Detect which cell encompasses the target text, then output its [X, Y] center coordinate. 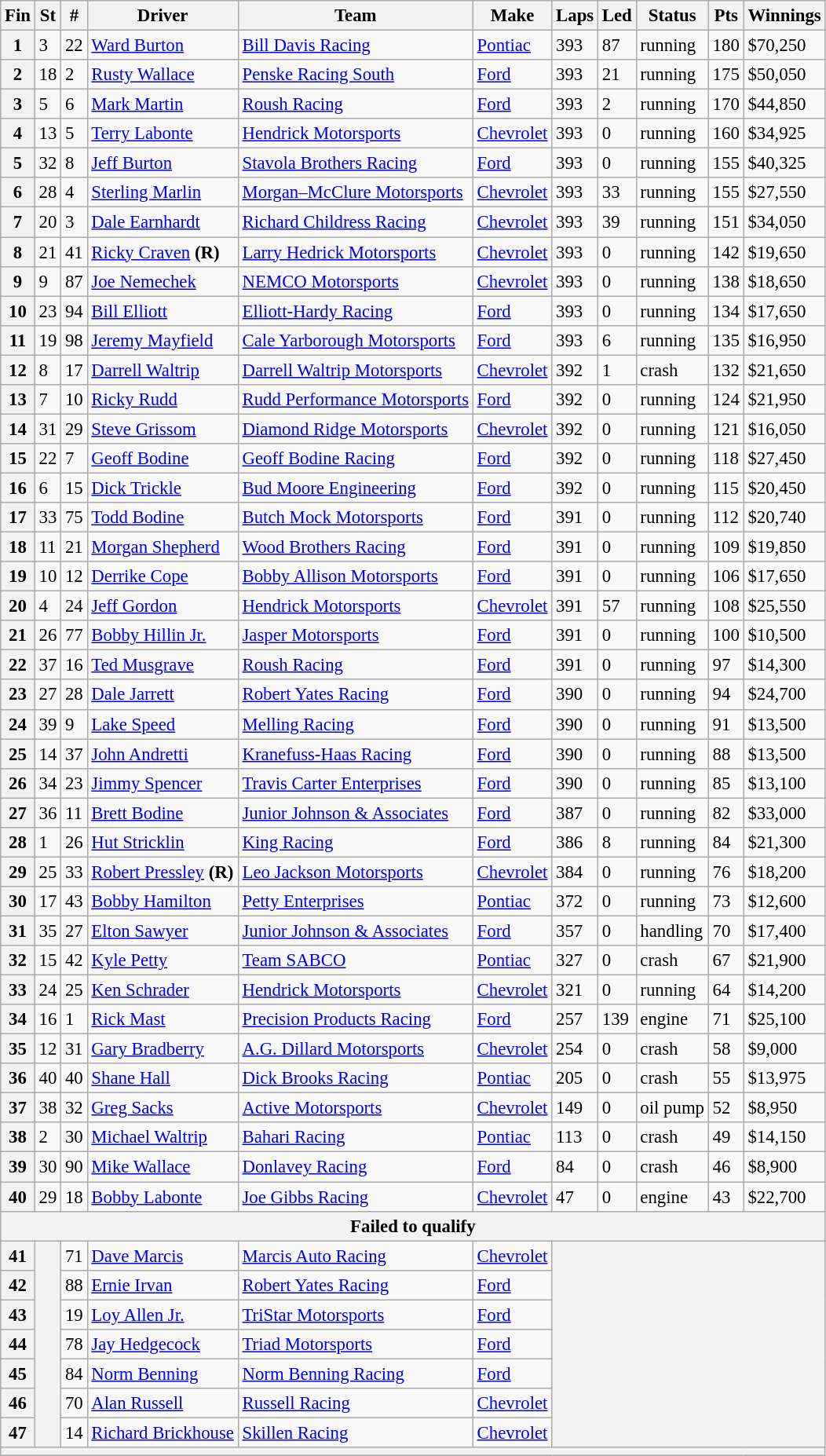
$16,950 [784, 340]
Bahari Racing [355, 1138]
Team SABCO [355, 960]
$13,100 [784, 783]
205 [575, 1078]
Melling Racing [355, 724]
Norm Benning [163, 1374]
Geoff Bodine Racing [355, 459]
Greg Sacks [163, 1108]
Ricky Craven (R) [163, 252]
$21,900 [784, 960]
Travis Carter Enterprises [355, 783]
Bobby Labonte [163, 1197]
$50,050 [784, 75]
NEMCO Motorsports [355, 281]
Elliott-Hardy Racing [355, 311]
Status [672, 16]
Jimmy Spencer [163, 783]
357 [575, 931]
Morgan Shepherd [163, 547]
Dick Brooks Racing [355, 1078]
St [47, 16]
Darrell Waltrip [163, 370]
384 [575, 872]
Skillen Racing [355, 1432]
Mike Wallace [163, 1167]
Jeremy Mayfield [163, 340]
Terry Labonte [163, 134]
Bobby Hamilton [163, 902]
45 [18, 1374]
Stavola Brothers Racing [355, 163]
$18,200 [784, 872]
Rusty Wallace [163, 75]
$9,000 [784, 1049]
$17,400 [784, 931]
Elton Sawyer [163, 931]
Wood Brothers Racing [355, 547]
115 [725, 488]
170 [725, 104]
Robert Pressley (R) [163, 872]
Make [512, 16]
Team [355, 16]
Kranefuss-Haas Racing [355, 754]
$12,600 [784, 902]
TriStar Motorsports [355, 1315]
Jeff Burton [163, 163]
Fin [18, 16]
Active Motorsports [355, 1108]
Larry Hedrick Motorsports [355, 252]
Ward Burton [163, 46]
John Andretti [163, 754]
Brett Bodine [163, 813]
Led [617, 16]
85 [725, 783]
$24,700 [784, 695]
Hut Stricklin [163, 843]
$22,700 [784, 1197]
Butch Mock Motorsports [355, 518]
$25,550 [784, 606]
Dale Earnhardt [163, 222]
$19,850 [784, 547]
254 [575, 1049]
$8,950 [784, 1108]
$21,300 [784, 843]
Lake Speed [163, 724]
$21,950 [784, 400]
Triad Motorsports [355, 1344]
52 [725, 1108]
91 [725, 724]
98 [74, 340]
$20,740 [784, 518]
Sterling Marlin [163, 192]
Marcis Auto Racing [355, 1256]
121 [725, 429]
142 [725, 252]
$20,450 [784, 488]
Kyle Petty [163, 960]
67 [725, 960]
132 [725, 370]
Jeff Gordon [163, 606]
Richard Childress Racing [355, 222]
Bud Moore Engineering [355, 488]
Mark Martin [163, 104]
Ken Schrader [163, 990]
Todd Bodine [163, 518]
Bobby Allison Motorsports [355, 576]
Joe Gibbs Racing [355, 1197]
$16,050 [784, 429]
55 [725, 1078]
Loy Allen Jr. [163, 1315]
A.G. Dillard Motorsports [355, 1049]
$13,975 [784, 1078]
Rick Mast [163, 1019]
Diamond Ridge Motorsports [355, 429]
Petty Enterprises [355, 902]
oil pump [672, 1108]
73 [725, 902]
112 [725, 518]
49 [725, 1138]
Derrike Cope [163, 576]
Gary Bradberry [163, 1049]
64 [725, 990]
138 [725, 281]
Ricky Rudd [163, 400]
100 [725, 635]
Donlavey Racing [355, 1167]
135 [725, 340]
134 [725, 311]
108 [725, 606]
Precision Products Racing [355, 1019]
321 [575, 990]
118 [725, 459]
$14,200 [784, 990]
handling [672, 931]
386 [575, 843]
151 [725, 222]
75 [74, 518]
$44,850 [784, 104]
77 [74, 635]
Dave Marcis [163, 1256]
97 [725, 665]
113 [575, 1138]
Rudd Performance Motorsports [355, 400]
Morgan–McClure Motorsports [355, 192]
$27,450 [784, 459]
Ted Musgrave [163, 665]
Alan Russell [163, 1403]
139 [617, 1019]
257 [575, 1019]
King Racing [355, 843]
Norm Benning Racing [355, 1374]
$33,000 [784, 813]
Bill Davis Racing [355, 46]
372 [575, 902]
Jay Hedgecock [163, 1344]
124 [725, 400]
149 [575, 1108]
Shane Hall [163, 1078]
Michael Waltrip [163, 1138]
Bill Elliott [163, 311]
57 [617, 606]
$14,300 [784, 665]
Dick Trickle [163, 488]
Winnings [784, 16]
109 [725, 547]
$18,650 [784, 281]
78 [74, 1344]
90 [74, 1167]
Dale Jarrett [163, 695]
Bobby Hillin Jr. [163, 635]
# [74, 16]
106 [725, 576]
175 [725, 75]
$40,325 [784, 163]
387 [575, 813]
44 [18, 1344]
Cale Yarborough Motorsports [355, 340]
76 [725, 872]
$21,650 [784, 370]
$19,650 [784, 252]
Richard Brickhouse [163, 1432]
Leo Jackson Motorsports [355, 872]
327 [575, 960]
$14,150 [784, 1138]
82 [725, 813]
Ernie Irvan [163, 1285]
160 [725, 134]
Laps [575, 16]
Joe Nemechek [163, 281]
Darrell Waltrip Motorsports [355, 370]
$8,900 [784, 1167]
Steve Grissom [163, 429]
180 [725, 46]
$27,550 [784, 192]
Pts [725, 16]
Jasper Motorsports [355, 635]
Russell Racing [355, 1403]
$34,050 [784, 222]
58 [725, 1049]
Geoff Bodine [163, 459]
Failed to qualify [413, 1226]
$10,500 [784, 635]
Driver [163, 16]
$70,250 [784, 46]
Penske Racing South [355, 75]
$34,925 [784, 134]
$25,100 [784, 1019]
